Output the [X, Y] coordinate of the center of the cell containing the given text.  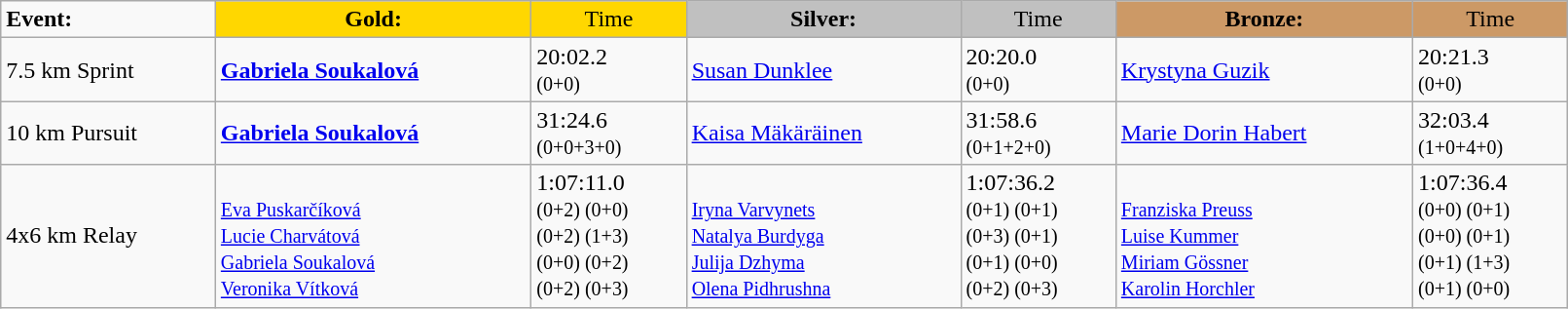
Eva PuskarčíkováLucie CharvátováGabriela SoukalováVeronika Vítková [374, 236]
4x6 km Relay [109, 236]
20:21.3(0+0) [1491, 70]
Iryna VarvynetsNatalya BurdygaJulija DzhymaOlena Pidhrushna [823, 236]
Silver: [823, 19]
Franziska PreussLuise KummerMiriam GössnerKarolin Horchler [1263, 236]
20:02.2(0+0) [609, 70]
31:58.6(0+1+2+0) [1038, 133]
Marie Dorin Habert [1263, 133]
1:07:36.4(0+0) (0+1)(0+0) (0+1)(0+1) (1+3)(0+1) (0+0) [1491, 236]
Susan Dunklee [823, 70]
7.5 km Sprint [109, 70]
Krystyna Guzik [1263, 70]
Gold: [374, 19]
Bronze: [1263, 19]
1:07:36.2(0+1) (0+1)(0+3) (0+1)(0+1) (0+0)(0+2) (0+3) [1038, 236]
20:20.0(0+0) [1038, 70]
10 km Pursuit [109, 133]
Event: [109, 19]
32:03.4(1+0+4+0) [1491, 133]
1:07:11.0(0+2) (0+0)(0+2) (1+3)(0+0) (0+2)(0+2) (0+3) [609, 236]
Kaisa Mäkäräinen [823, 133]
31:24.6(0+0+3+0) [609, 133]
